For the text-containing cell, return its midpoint in [X, Y] coordinate format. 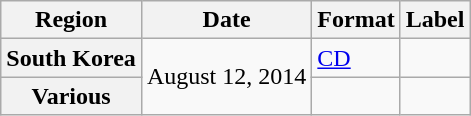
Region [72, 20]
South Korea [72, 58]
Date [226, 20]
August 12, 2014 [226, 77]
Format [356, 20]
Various [72, 96]
Label [435, 20]
CD [356, 58]
